Find where the given text appears and provide that cell's center as (X, Y) coordinate. 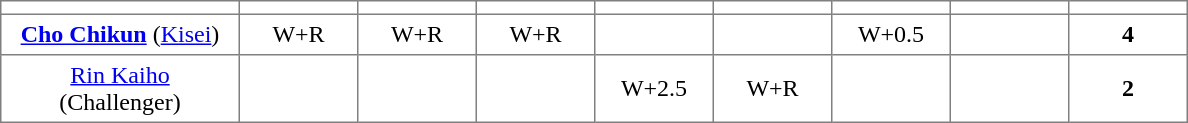
Rin Kaiho (Challenger) (120, 89)
W+0.5 (891, 34)
Cho Chikun (Kisei) (120, 34)
2 (1128, 89)
W+2.5 (654, 89)
4 (1128, 34)
